Scan for the cell matching the given text and deliver its [X, Y] coordinate at center. 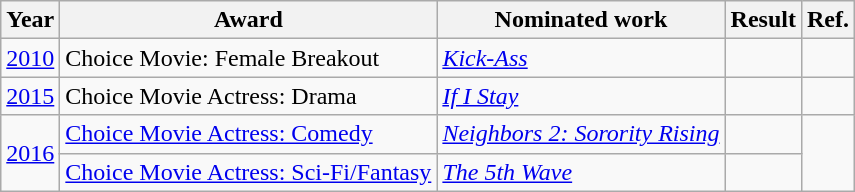
Choice Movie Actress: Comedy [248, 134]
Kick-Ass [581, 58]
If I Stay [581, 96]
Year [30, 20]
2015 [30, 96]
Choice Movie Actress: Drama [248, 96]
Nominated work [581, 20]
Choice Movie Actress: Sci-Fi/Fantasy [248, 172]
2016 [30, 153]
Award [248, 20]
Choice Movie: Female Breakout [248, 58]
Neighbors 2: Sorority Rising [581, 134]
2010 [30, 58]
Result [763, 20]
Ref. [828, 20]
The 5th Wave [581, 172]
